Detect which cell encompasses the target text, then output its [X, Y] center coordinate. 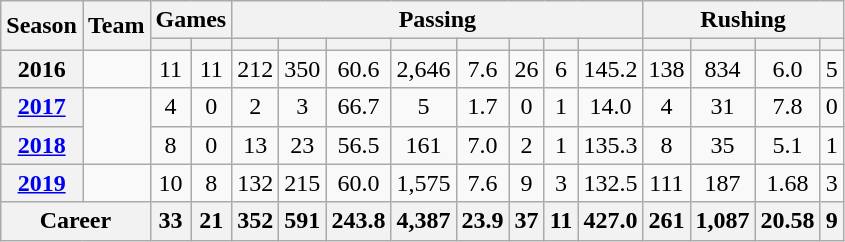
23.9 [482, 221]
56.5 [358, 145]
Career [76, 221]
5.1 [788, 145]
261 [666, 221]
Season [42, 26]
60.6 [358, 69]
215 [302, 183]
187 [722, 183]
2019 [42, 183]
834 [722, 69]
21 [212, 221]
111 [666, 183]
1.7 [482, 107]
66.7 [358, 107]
132 [256, 183]
2016 [42, 69]
37 [526, 221]
26 [526, 69]
20.58 [788, 221]
161 [424, 145]
Rushing [743, 20]
13 [256, 145]
33 [170, 221]
7.8 [788, 107]
Games [191, 20]
138 [666, 69]
Passing [438, 20]
Team [116, 26]
10 [170, 183]
6 [561, 69]
352 [256, 221]
1,575 [424, 183]
591 [302, 221]
2,646 [424, 69]
2017 [42, 107]
1.68 [788, 183]
35 [722, 145]
145.2 [610, 69]
4,387 [424, 221]
1,087 [722, 221]
350 [302, 69]
14.0 [610, 107]
243.8 [358, 221]
135.3 [610, 145]
60.0 [358, 183]
2018 [42, 145]
31 [722, 107]
212 [256, 69]
427.0 [610, 221]
132.5 [610, 183]
23 [302, 145]
7.0 [482, 145]
6.0 [788, 69]
